Provide the (X, Y) coordinate of the cell's center where the given text is located.  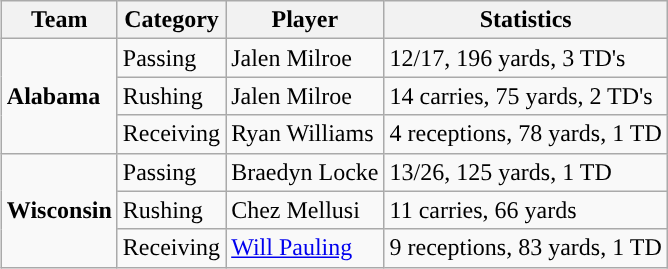
Alabama (59, 96)
Wisconsin (59, 210)
Will Pauling (305, 248)
12/17, 196 yards, 3 TD's (526, 58)
11 carries, 66 yards (526, 210)
9 receptions, 83 yards, 1 TD (526, 248)
4 receptions, 78 yards, 1 TD (526, 134)
Statistics (526, 20)
Braedyn Locke (305, 172)
Category (171, 20)
14 carries, 75 yards, 2 TD's (526, 96)
13/26, 125 yards, 1 TD (526, 172)
Ryan Williams (305, 134)
Chez Mellusi (305, 210)
Player (305, 20)
Team (59, 20)
